Return the (X, Y) coordinate for the center point of the cell that contains the specified text.  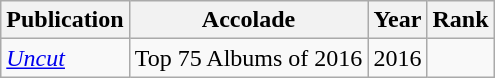
Accolade (248, 20)
Rank (460, 20)
2016 (398, 58)
Top 75 Albums of 2016 (248, 58)
Year (398, 20)
Publication (65, 20)
Uncut (65, 58)
